Extract the [x, y] coordinate from the center of the cell holding the provided text.  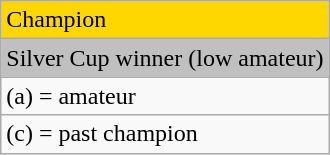
(a) = amateur [165, 96]
(c) = past champion [165, 134]
Silver Cup winner (low amateur) [165, 58]
Champion [165, 20]
